Provide the [x, y] coordinate of the cell's center where the given text is located.  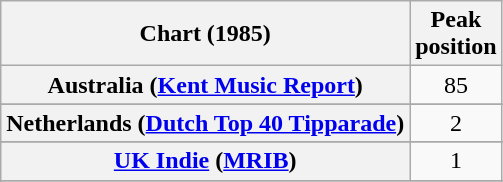
85 [456, 85]
UK Indie (MRIB) [206, 161]
2 [456, 123]
Peakposition [456, 34]
Chart (1985) [206, 34]
Australia (Kent Music Report) [206, 85]
1 [456, 161]
Netherlands (Dutch Top 40 Tipparade) [206, 123]
